Search for the cell housing the specified text and yield its (X, Y) center coordinate. 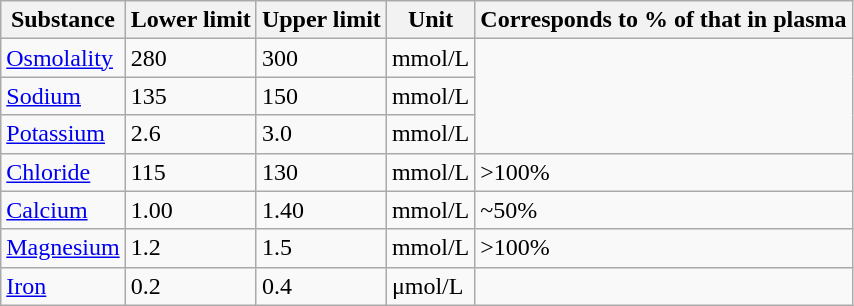
2.6 (190, 134)
1.5 (321, 248)
1.2 (190, 248)
150 (321, 96)
Chloride (63, 172)
Upper limit (321, 20)
Corresponds to % of that in plasma (664, 20)
130 (321, 172)
Calcium (63, 210)
Unit (430, 20)
0.4 (321, 286)
Potassium (63, 134)
135 (190, 96)
115 (190, 172)
Osmolality (63, 58)
μmol/L (430, 286)
Iron (63, 286)
300 (321, 58)
Sodium (63, 96)
Magnesium (63, 248)
3.0 (321, 134)
Substance (63, 20)
1.00 (190, 210)
0.2 (190, 286)
280 (190, 58)
~50% (664, 210)
Lower limit (190, 20)
1.40 (321, 210)
